Identify which cell holds the provided text, then report its [x, y] central coordinate. 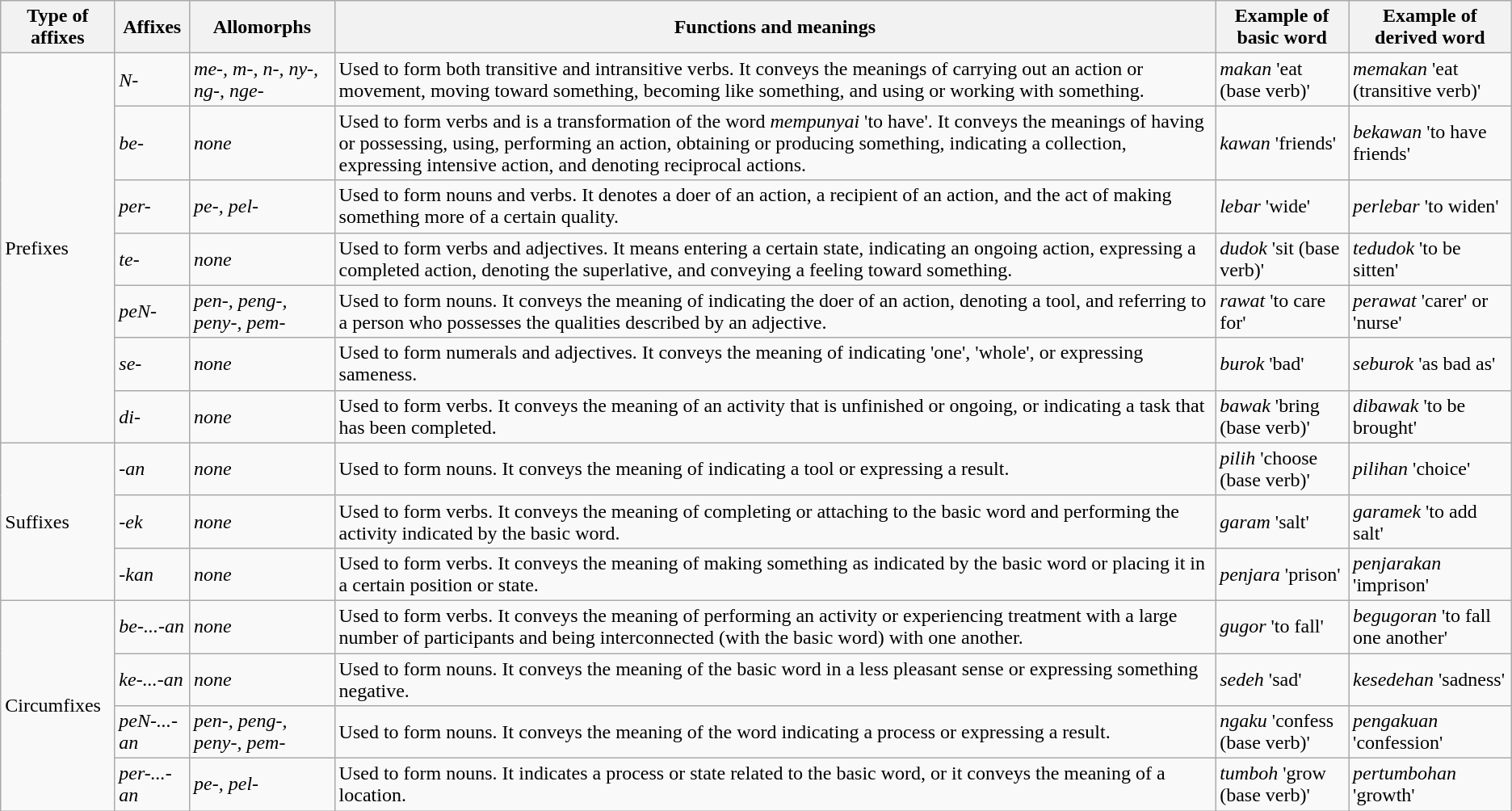
dibawak 'to be brought' [1430, 417]
Used to form nouns. It indicates a process or state related to the basic word, or it conveys the meaning of a location. [775, 785]
be- [152, 143]
Used to form nouns. It conveys the meaning of the basic word in a less pleasant sense or expressing something negative. [775, 679]
te- [152, 258]
se- [152, 363]
penjara 'prison' [1283, 574]
peN- [152, 312]
sedeh 'sad' [1283, 679]
Used to form verbs. It conveys the meaning of making something as indicated by the basic word or placing it in a certain position or state. [775, 574]
pilihan 'choice' [1430, 469]
ngaku 'confess (base verb)' [1283, 732]
bawak 'bring (base verb)' [1283, 417]
tedudok 'to be sitten' [1430, 258]
Example of basic word [1283, 27]
memakan 'eat (transitive verb)' [1430, 79]
peN-...-an [152, 732]
Allomorphs [262, 27]
pertumbohan 'growth' [1430, 785]
tumboh 'grow (base verb)' [1283, 785]
-ek [152, 522]
gugor 'to fall' [1283, 627]
Used to form nouns. It conveys the meaning of indicating a tool or expressing a result. [775, 469]
pengakuan 'confession' [1430, 732]
makan 'eat (base verb)' [1283, 79]
Suffixes [58, 522]
perawat 'carer' or 'nurse' [1430, 312]
-kan [152, 574]
Used to form nouns and verbs. It denotes a doer of an action, a recipient of an action, and the act of making something more of a certain quality. [775, 207]
di- [152, 417]
per- [152, 207]
Used to form numerals and adjectives. It conveys the meaning of indicating 'one', 'whole', or expressing sameness. [775, 363]
Used to form verbs. It conveys the meaning of completing or attaching to the basic word and performing the activity indicated by the basic word. [775, 522]
burok 'bad' [1283, 363]
kawan 'friends' [1283, 143]
Functions and meanings [775, 27]
be-...-an [152, 627]
Circumfixes [58, 705]
Example of derived word [1430, 27]
me-, m-, n-, ny-, ng-, nge- [262, 79]
rawat 'to care for' [1283, 312]
Prefixes [58, 248]
lebar 'wide' [1283, 207]
per-...-an [152, 785]
ke-...-an [152, 679]
garamek 'to add salt' [1430, 522]
dudok 'sit (base verb)' [1283, 258]
Used to form verbs. It conveys the meaning of an activity that is unfinished or ongoing, or indicating a task that has been completed. [775, 417]
kesedehan 'sadness' [1430, 679]
garam 'salt' [1283, 522]
begugoran 'to fall one another' [1430, 627]
-an [152, 469]
pilih 'choose (base verb)' [1283, 469]
seburok 'as bad as' [1430, 363]
perlebar 'to widen' [1430, 207]
Used to form nouns. It conveys the meaning of the word indicating a process or expressing a result. [775, 732]
N- [152, 79]
penjarakan 'imprison' [1430, 574]
Affixes [152, 27]
bekawan 'to have friends' [1430, 143]
Type of affixes [58, 27]
